Detect which cell encompasses the target text, then output its [X, Y] center coordinate. 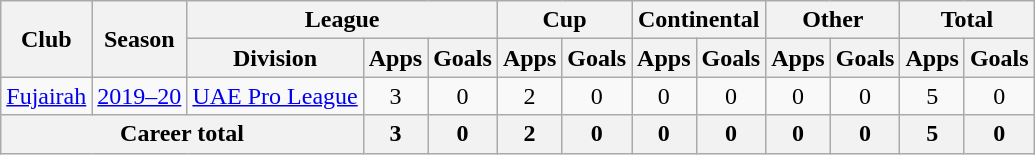
Club [46, 39]
Cup [564, 20]
UAE Pro League [275, 96]
Division [275, 58]
Fujairah [46, 96]
Continental [699, 20]
Season [140, 39]
Career total [182, 134]
2019–20 [140, 96]
Other [833, 20]
League [342, 20]
Total [967, 20]
